Identify which cell holds the provided text, then report its [x, y] central coordinate. 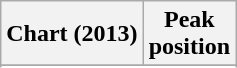
Chart (2013) [72, 34]
Peakposition [189, 34]
